Extract the (x, y) coordinate from the center of the cell holding the provided text.  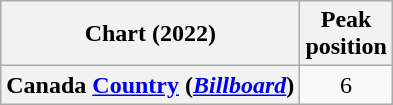
Chart (2022) (150, 34)
Peak position (346, 34)
Canada Country (Billboard) (150, 85)
6 (346, 85)
